From the cell containing the given text, extract its center point as (x, y) coordinate. 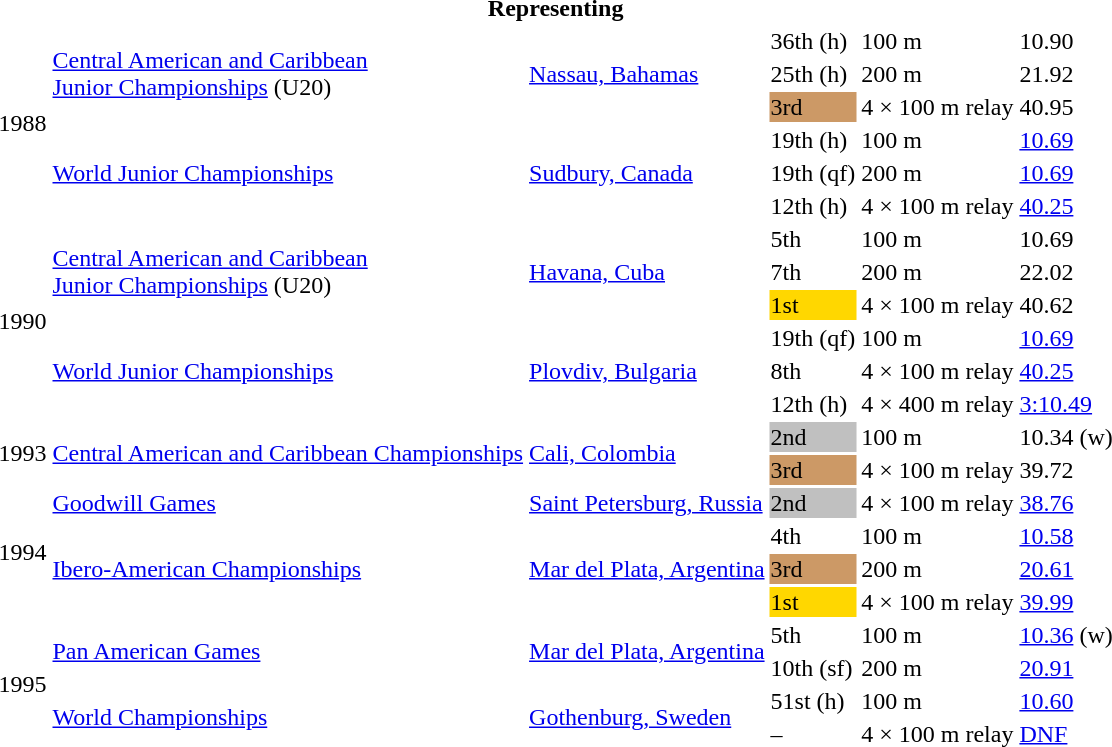
Central American and Caribbean Championships (288, 454)
Saint Petersburg, Russia (647, 503)
4th (813, 536)
36th (h) (813, 41)
19th (h) (813, 140)
10th (sf) (813, 668)
Sudbury, Canada (647, 173)
7th (813, 272)
Plovdiv, Bulgaria (647, 371)
Goodwill Games (288, 503)
51st (h) (813, 701)
8th (813, 371)
4 × 400 m relay (938, 404)
Nassau, Bahamas (647, 74)
Havana, Cuba (647, 272)
Pan American Games (288, 652)
Cali, Colombia (647, 454)
25th (h) (813, 74)
Ibero-American Championships (288, 569)
